Capture the cell that displays the provided text and extract its (X, Y) central coordinate. 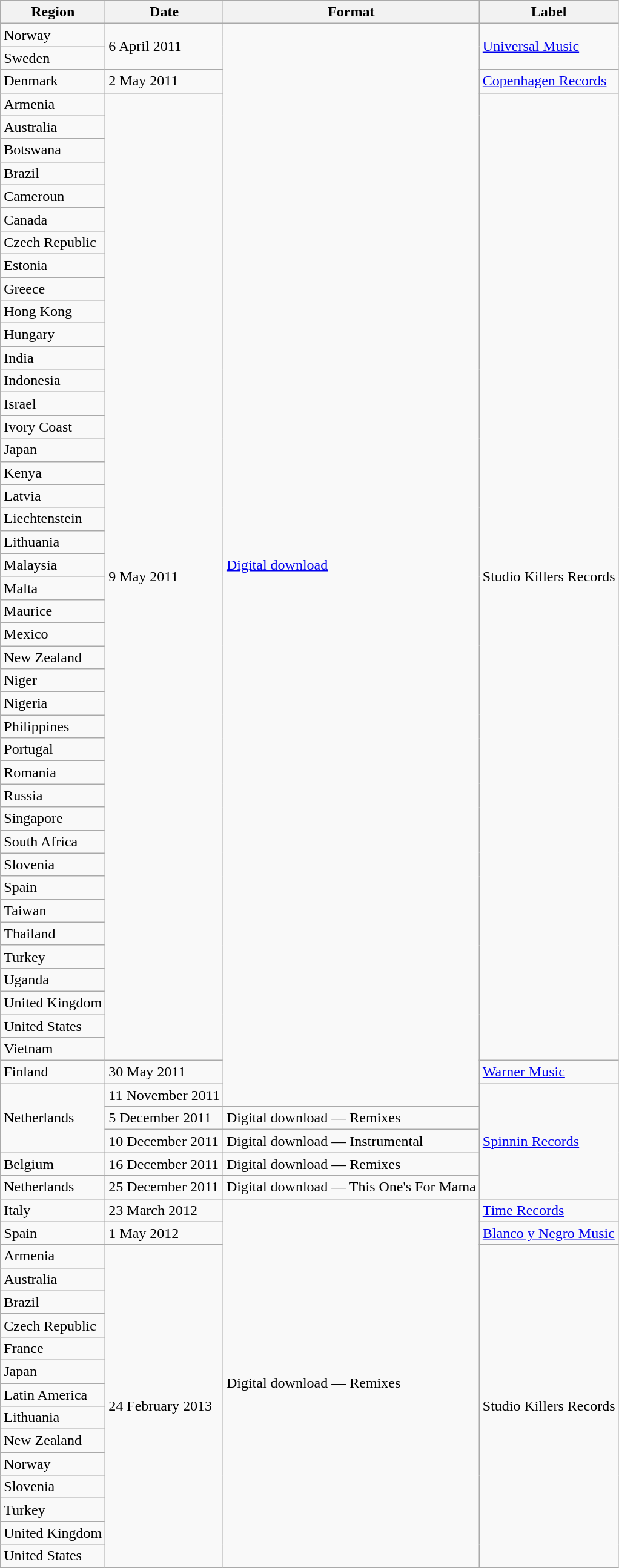
16 December 2011 (165, 1164)
Liechtenstein (53, 519)
Mexico (53, 634)
Russia (53, 796)
Warner Music (549, 1072)
Copenhagen Records (549, 81)
Finland (53, 1072)
Belgium (53, 1164)
France (53, 1348)
9 May 2011 (165, 576)
25 December 2011 (165, 1187)
Kenya (53, 473)
Greece (53, 289)
Region (53, 12)
1 May 2012 (165, 1233)
Time Records (549, 1210)
Nigeria (53, 703)
Latvia (53, 496)
Uganda (53, 980)
Portugal (53, 749)
Blanco y Negro Music (549, 1233)
India (53, 358)
11 November 2011 (165, 1095)
Niger (53, 680)
Universal Music (549, 47)
South Africa (53, 842)
2 May 2011 (165, 81)
Hungary (53, 335)
Singapore (53, 819)
Label (549, 12)
Malta (53, 588)
Hong Kong (53, 312)
Digital download (351, 565)
Thailand (53, 934)
Botswana (53, 150)
Date (165, 12)
Cameroun (53, 196)
Vietnam (53, 1049)
23 March 2012 (165, 1210)
Indonesia (53, 381)
Ivory Coast (53, 427)
Digital download — This One's For Mama (351, 1187)
Malaysia (53, 565)
Italy (53, 1210)
Philippines (53, 726)
Denmark (53, 81)
Maurice (53, 611)
Romania (53, 772)
Format (351, 12)
Digital download — Instrumental (351, 1141)
5 December 2011 (165, 1118)
Taiwan (53, 911)
Estonia (53, 265)
30 May 2011 (165, 1072)
24 February 2013 (165, 1406)
10 December 2011 (165, 1141)
Latin America (53, 1394)
Israel (53, 404)
Spinnin Records (549, 1141)
Sweden (53, 58)
Canada (53, 219)
6 April 2011 (165, 47)
